Detect which cell encompasses the target text, then output its (X, Y) center coordinate. 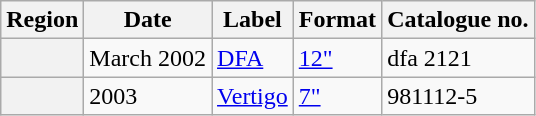
2003 (148, 96)
dfa 2121 (458, 58)
981112-5 (458, 96)
March 2002 (148, 58)
7" (337, 96)
DFA (253, 58)
Format (337, 20)
Date (148, 20)
Region (42, 20)
Vertigo (253, 96)
12" (337, 58)
Catalogue no. (458, 20)
Label (253, 20)
